Extract the [X, Y] coordinate from the center of the cell holding the provided text.  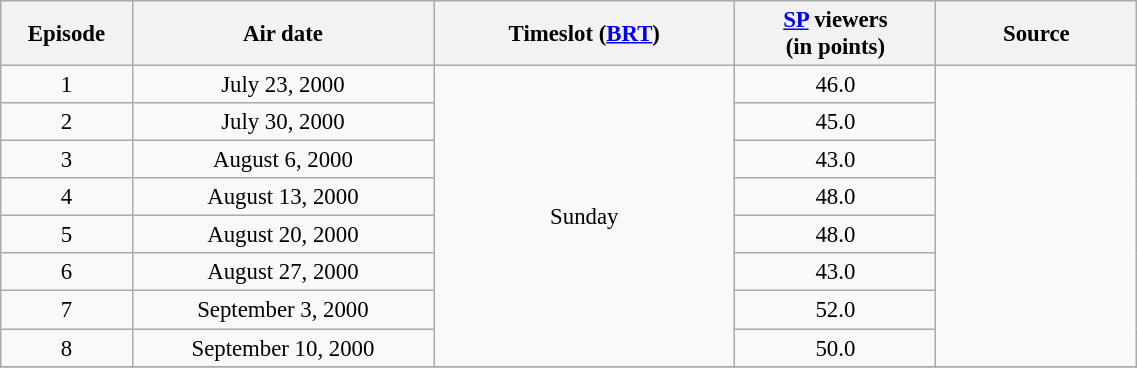
Air date [282, 34]
July 30, 2000 [282, 122]
1 [66, 85]
4 [66, 197]
September 3, 2000 [282, 310]
July 23, 2000 [282, 85]
SP viewers(in points) [836, 34]
3 [66, 160]
8 [66, 348]
Timeslot (BRT) [584, 34]
Source [1036, 34]
6 [66, 273]
August 13, 2000 [282, 197]
August 6, 2000 [282, 160]
2 [66, 122]
5 [66, 235]
46.0 [836, 85]
September 10, 2000 [282, 348]
Episode [66, 34]
50.0 [836, 348]
August 27, 2000 [282, 273]
Sunday [584, 216]
7 [66, 310]
45.0 [836, 122]
52.0 [836, 310]
August 20, 2000 [282, 235]
